Detect which cell encompasses the target text, then output its [X, Y] center coordinate. 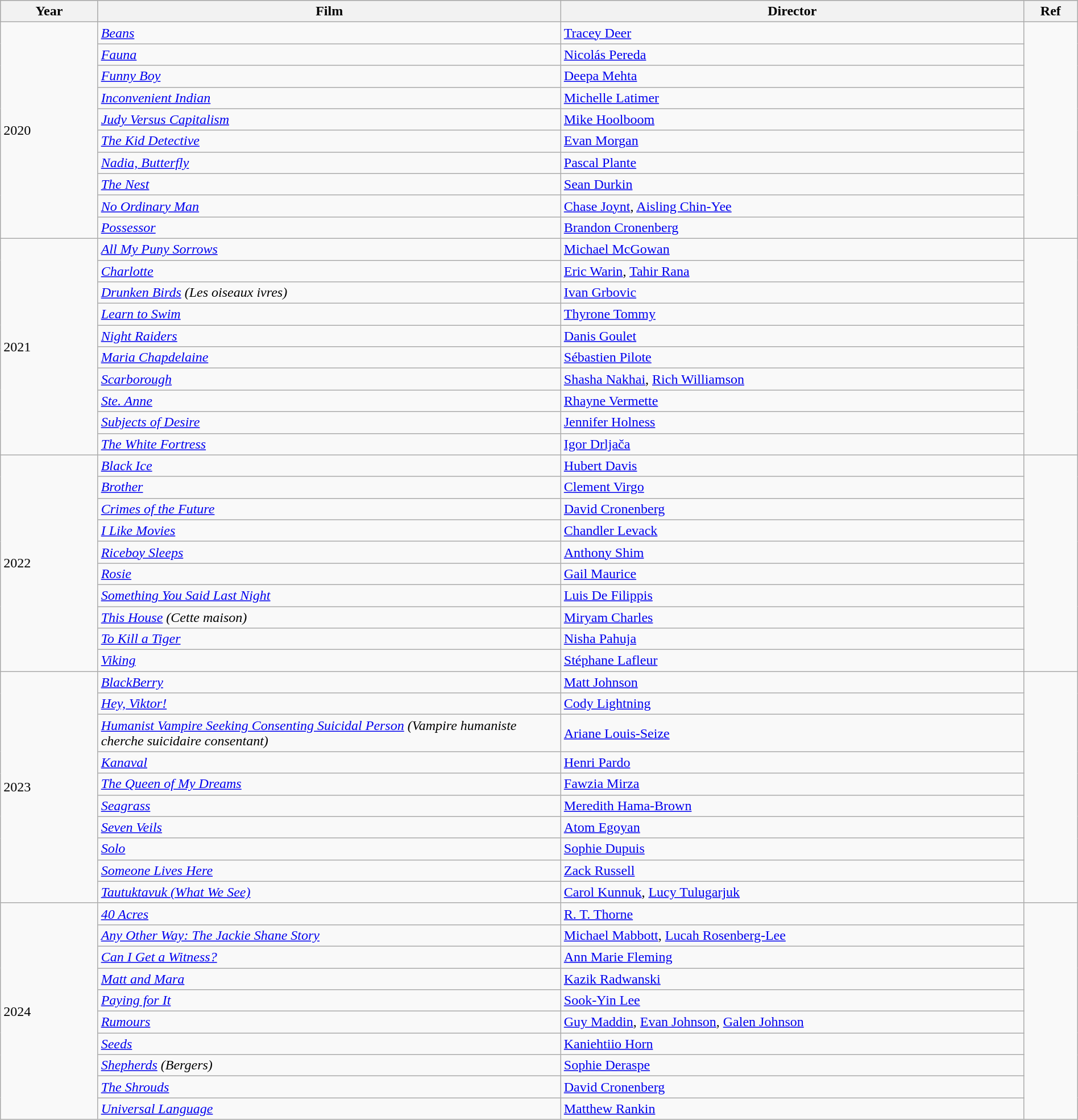
Kazik Radwanski [792, 978]
Crimes of the Future [329, 509]
This House (Cette maison) [329, 617]
Fawzia Mirza [792, 784]
Director [792, 11]
2021 [49, 347]
Seagrass [329, 806]
Beans [329, 33]
The Queen of My Dreams [329, 784]
The Nest [329, 184]
Fauna [329, 55]
Seven Veils [329, 827]
Ste. Anne [329, 401]
Riceboy Sleeps [329, 552]
Atom Egoyan [792, 827]
Paying for It [329, 1001]
Miryam Charles [792, 617]
Meredith Hama-Brown [792, 806]
2023 [49, 787]
Shasha Nakhai, Rich Williamson [792, 379]
Sophie Deraspe [792, 1065]
No Ordinary Man [329, 206]
Luis De Filippis [792, 595]
Sébastien Pilote [792, 358]
Year [49, 11]
Film [329, 11]
Funny Boy [329, 76]
Ann Marie Fleming [792, 957]
To Kill a Tiger [329, 639]
Matt Johnson [792, 682]
BlackBerry [329, 682]
Rumours [329, 1022]
Nicolás Pereda [792, 55]
Danis Goulet [792, 336]
Guy Maddin, Evan Johnson, Galen Johnson [792, 1022]
The White Fortress [329, 444]
Clement Virgo [792, 487]
Inconvenient Indian [329, 98]
Shepherds (Bergers) [329, 1065]
Rhayne Vermette [792, 401]
R. T. Thorne [792, 914]
Seeds [329, 1044]
Hubert Davis [792, 466]
Anthony Shim [792, 552]
The Shrouds [329, 1087]
Night Raiders [329, 336]
Universal Language [329, 1109]
Drunken Birds (Les oiseaux ivres) [329, 293]
Nadia, Butterfly [329, 163]
Pascal Plante [792, 163]
Tracey Deer [792, 33]
Something You Said Last Night [329, 595]
Black Ice [329, 466]
Stéphane Lafleur [792, 661]
Ref [1051, 11]
Subjects of Desire [329, 422]
Chase Joynt, Aisling Chin-Yee [792, 206]
I Like Movies [329, 530]
All My Puny Sorrows [329, 249]
Jennifer Holness [792, 422]
Ivan Grbovic [792, 293]
Learn to Swim [329, 314]
Charlotte [329, 271]
Matthew Rankin [792, 1109]
Someone Lives Here [329, 870]
Gail Maurice [792, 574]
Nisha Pahuja [792, 639]
Can I Get a Witness? [329, 957]
Maria Chapdelaine [329, 358]
Michael Mabbott, Lucah Rosenberg-Lee [792, 935]
Matt and Mara [329, 978]
Eric Warin, Tahir Rana [792, 271]
Deepa Mehta [792, 76]
Zack Russell [792, 870]
Any Other Way: The Jackie Shane Story [329, 935]
2024 [49, 1011]
Carol Kunnuk, Lucy Tulugarjuk [792, 892]
Sean Durkin [792, 184]
2020 [49, 131]
Sophie Dupuis [792, 849]
Michelle Latimer [792, 98]
Brother [329, 487]
Solo [329, 849]
Kaniehtiio Horn [792, 1044]
Ariane Louis-Seize [792, 733]
Henri Pardo [792, 762]
Hey, Viktor! [329, 704]
Tautuktavuk (What We See) [329, 892]
Igor Drljača [792, 444]
Viking [329, 661]
Chandler Levack [792, 530]
2022 [49, 563]
Scarborough [329, 379]
Rosie [329, 574]
Kanaval [329, 762]
Michael McGowan [792, 249]
Mike Hoolboom [792, 119]
Possessor [329, 227]
The Kid Detective [329, 141]
Humanist Vampire Seeking Consenting Suicidal Person (Vampire humaniste cherche suicidaire consentant) [329, 733]
Brandon Cronenberg [792, 227]
Sook-Yin Lee [792, 1001]
Thyrone Tommy [792, 314]
Judy Versus Capitalism [329, 119]
40 Acres [329, 914]
Cody Lightning [792, 704]
Evan Morgan [792, 141]
